Identify which cell holds the provided text, then report its [x, y] central coordinate. 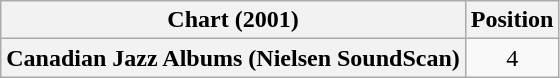
Canadian Jazz Albums (Nielsen SoundScan) [234, 58]
4 [512, 58]
Position [512, 20]
Chart (2001) [234, 20]
